Detect which cell encompasses the target text, then output its [X, Y] center coordinate. 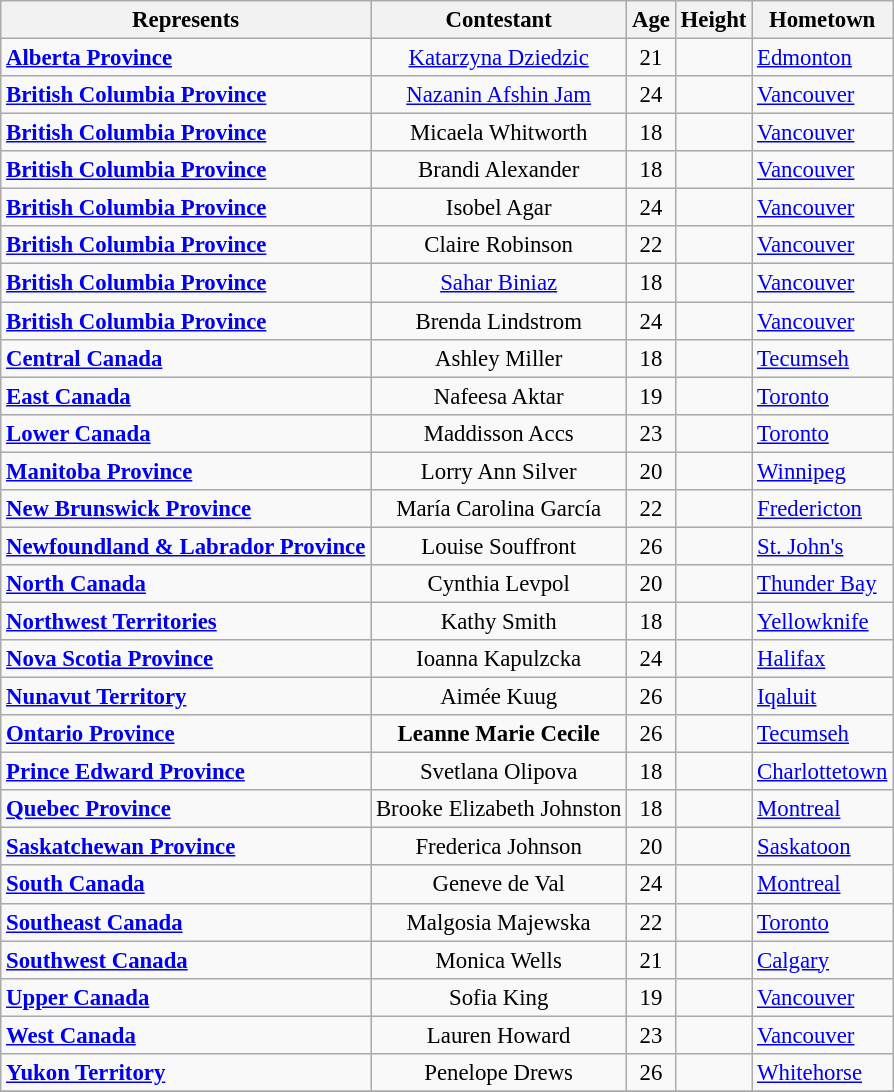
Katarzyna Dziedzic [499, 58]
Edmonton [822, 58]
Iqaluit [822, 697]
Kathy Smith [499, 621]
Ontario Province [186, 734]
Alberta Province [186, 58]
Winnipeg [822, 471]
Brandi Alexander [499, 170]
Claire Robinson [499, 245]
New Brunswick Province [186, 509]
Brenda Lindstrom [499, 321]
Penelope Drews [499, 1073]
Ioanna Kapulzcka [499, 659]
Central Canada [186, 358]
Yukon Territory [186, 1073]
Nova Scotia Province [186, 659]
Saskatchewan Province [186, 847]
Represents [186, 20]
Height [713, 20]
St. John's [822, 546]
Charlottetown [822, 772]
Halifax [822, 659]
Nafeesa Aktar [499, 396]
Isobel Agar [499, 208]
West Canada [186, 1035]
Malgosia Majewska [499, 922]
Age [652, 20]
Lorry Ann Silver [499, 471]
María Carolina García [499, 509]
Sofia King [499, 997]
Contestant [499, 20]
Svetlana Olipova [499, 772]
Yellowknife [822, 621]
Monica Wells [499, 960]
Leanne Marie Cecile [499, 734]
Southeast Canada [186, 922]
Nazanin Afshin Jam [499, 95]
Ashley Miller [499, 358]
Newfoundland & Labrador Province [186, 546]
Louise Souffront [499, 546]
Sahar Biniaz [499, 283]
Manitoba Province [186, 471]
South Canada [186, 885]
Nunavut Territory [186, 697]
Hometown [822, 20]
Prince Edward Province [186, 772]
Fredericton [822, 509]
Whitehorse [822, 1073]
Upper Canada [186, 997]
Northwest Territories [186, 621]
Maddisson Accs [499, 433]
Geneve de Val [499, 885]
Lower Canada [186, 433]
Thunder Bay [822, 584]
East Canada [186, 396]
Aimée Kuug [499, 697]
Frederica Johnson [499, 847]
Micaela Whitworth [499, 133]
Quebec Province [186, 809]
North Canada [186, 584]
Brooke Elizabeth Johnston [499, 809]
Calgary [822, 960]
Cynthia Levpol [499, 584]
Saskatoon [822, 847]
Lauren Howard [499, 1035]
Southwest Canada [186, 960]
